Return the (x, y) coordinate for the center point of the cell that contains the specified text.  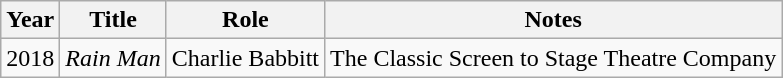
Rain Man (113, 58)
Year (30, 20)
Title (113, 20)
Charlie Babbitt (245, 58)
Role (245, 20)
The Classic Screen to Stage Theatre Company (554, 58)
Notes (554, 20)
2018 (30, 58)
